Extract the [X, Y] coordinate from the center of the cell holding the provided text.  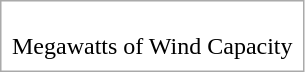
Megawatts of Wind Capacity [153, 46]
